Provide the (X, Y) coordinate of the cell's center where the given text is located.  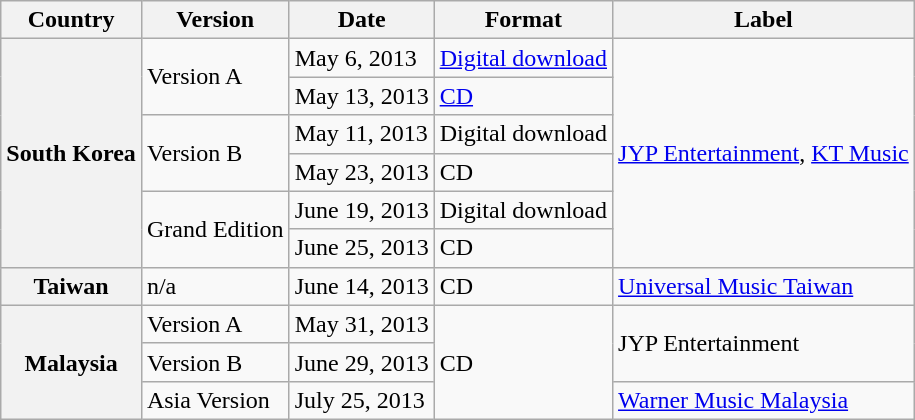
Label (764, 20)
Format (523, 20)
May 6, 2013 (362, 58)
n/a (215, 286)
May 31, 2013 (362, 324)
May 11, 2013 (362, 134)
Grand Edition (215, 229)
June 14, 2013 (362, 286)
JYP Entertainment (764, 343)
Universal Music Taiwan (764, 286)
June 29, 2013 (362, 362)
Warner Music Malaysia (764, 400)
Taiwan (72, 286)
JYP Entertainment, KT Music (764, 153)
Country (72, 20)
June 19, 2013 (362, 210)
June 25, 2013 (362, 248)
May 23, 2013 (362, 172)
Date (362, 20)
South Korea (72, 153)
Version (215, 20)
Asia Version (215, 400)
Malaysia (72, 362)
July 25, 2013 (362, 400)
May 13, 2013 (362, 96)
